For the text-containing cell, return its midpoint in [x, y] coordinate format. 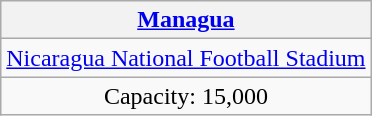
Managua [186, 20]
Nicaragua National Football Stadium [186, 58]
Capacity: 15,000 [186, 96]
